Return the (x, y) coordinate for the center point of the cell that contains the specified text.  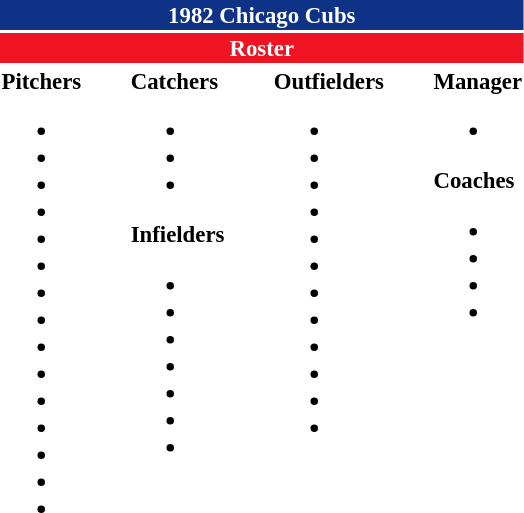
1982 Chicago Cubs (262, 15)
Roster (262, 48)
